Return the (X, Y) coordinate for the center point of the cell that contains the specified text.  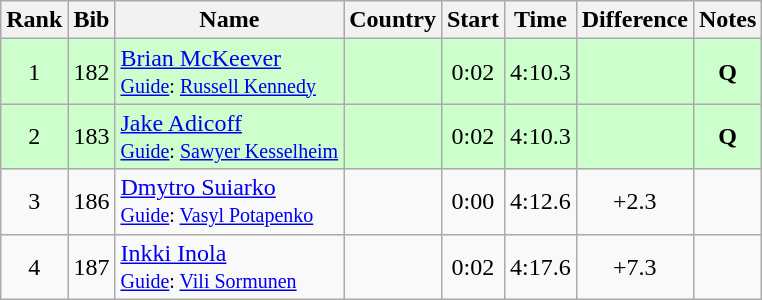
2 (34, 136)
182 (92, 72)
183 (92, 136)
0:00 (472, 202)
Jake AdicoffGuide: Sawyer Kesselheim (230, 136)
3 (34, 202)
4:12.6 (540, 202)
Bib (92, 20)
4 (34, 266)
Brian McKeeverGuide: Russell Kennedy (230, 72)
187 (92, 266)
+7.3 (634, 266)
Country (393, 20)
Inkki InolaGuide: Vili Sormunen (230, 266)
4:17.6 (540, 266)
186 (92, 202)
Start (472, 20)
1 (34, 72)
Rank (34, 20)
+2.3 (634, 202)
Difference (634, 20)
Notes (727, 20)
Time (540, 20)
Dmytro SuiarkoGuide: Vasyl Potapenko (230, 202)
Name (230, 20)
